Extract the (x, y) coordinate from the center of the cell holding the provided text.  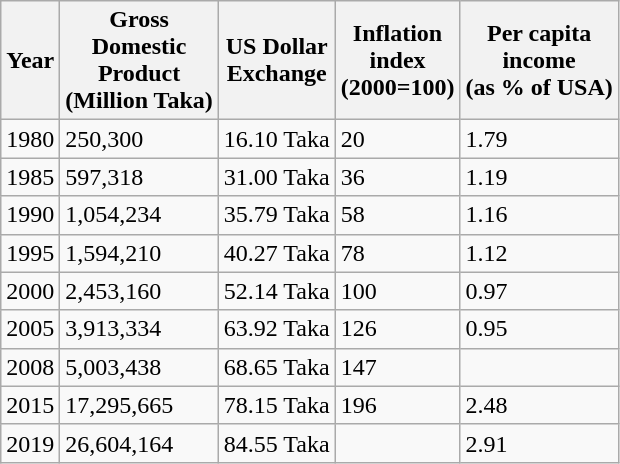
2.91 (539, 443)
1985 (30, 177)
US DollarExchange (276, 60)
196 (398, 405)
1.19 (539, 177)
2008 (30, 367)
2000 (30, 291)
1980 (30, 139)
16.10 Taka (276, 139)
58 (398, 215)
0.97 (539, 291)
Per capitaincome(as % of USA) (539, 60)
52.14 Taka (276, 291)
2.48 (539, 405)
40.27 Taka (276, 253)
2,453,160 (139, 291)
250,300 (139, 139)
78.15 Taka (276, 405)
1995 (30, 253)
1990 (30, 215)
147 (398, 367)
3,913,334 (139, 329)
2015 (30, 405)
26,604,164 (139, 443)
126 (398, 329)
63.92 Taka (276, 329)
1.79 (539, 139)
GrossDomesticProduct(Million Taka) (139, 60)
2005 (30, 329)
78 (398, 253)
100 (398, 291)
1.16 (539, 215)
2019 (30, 443)
Year (30, 60)
597,318 (139, 177)
35.79 Taka (276, 215)
1.12 (539, 253)
5,003,438 (139, 367)
31.00 Taka (276, 177)
1,594,210 (139, 253)
1,054,234 (139, 215)
Inflationindex(2000=100) (398, 60)
68.65 Taka (276, 367)
17,295,665 (139, 405)
36 (398, 177)
0.95 (539, 329)
20 (398, 139)
84.55 Taka (276, 443)
